Output the (X, Y) coordinate of the center of the cell containing the given text.  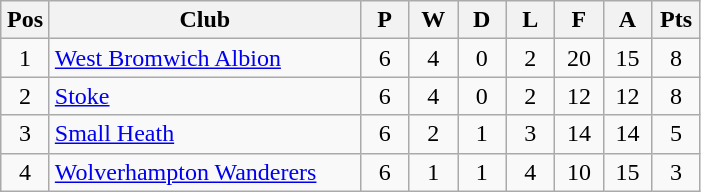
Pts (676, 20)
W (434, 20)
L (530, 20)
West Bromwich Albion (204, 58)
10 (580, 172)
Wolverhampton Wanderers (204, 172)
20 (580, 58)
P (384, 20)
A (628, 20)
Small Heath (204, 134)
Pos (26, 20)
Stoke (204, 96)
Club (204, 20)
F (580, 20)
5 (676, 134)
D (482, 20)
